Capture the cell that displays the provided text and extract its (x, y) central coordinate. 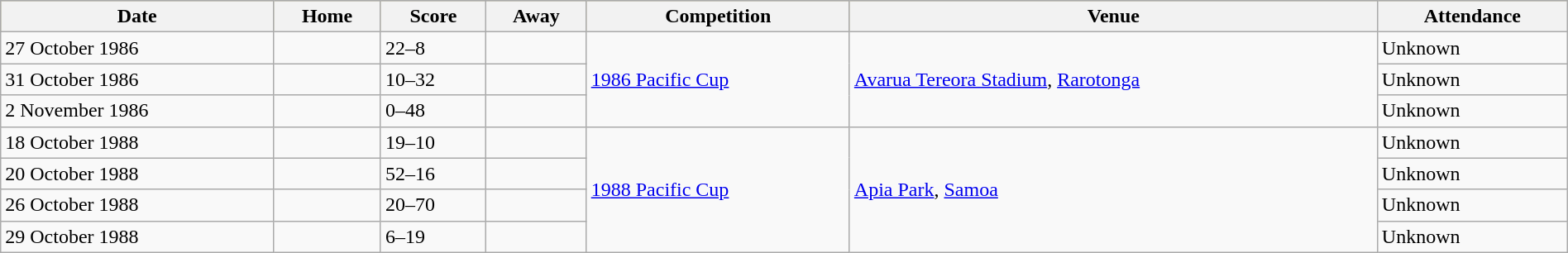
6–19 (433, 236)
18 October 1988 (137, 142)
52–16 (433, 174)
20 October 1988 (137, 174)
Avarua Tereora Stadium, Rarotonga (1113, 79)
10–32 (433, 79)
29 October 1988 (137, 236)
Competition (718, 17)
1988 Pacific Cup (718, 189)
Away (537, 17)
20–70 (433, 205)
19–10 (433, 142)
Apia Park, Samoa (1113, 189)
31 October 1986 (137, 79)
Venue (1113, 17)
1986 Pacific Cup (718, 79)
Score (433, 17)
2 November 1986 (137, 111)
26 October 1988 (137, 205)
Attendance (1472, 17)
22–8 (433, 48)
Home (327, 17)
Date (137, 17)
27 October 1986 (137, 48)
0–48 (433, 111)
